Extract the [X, Y] coordinate from the center of the cell holding the provided text.  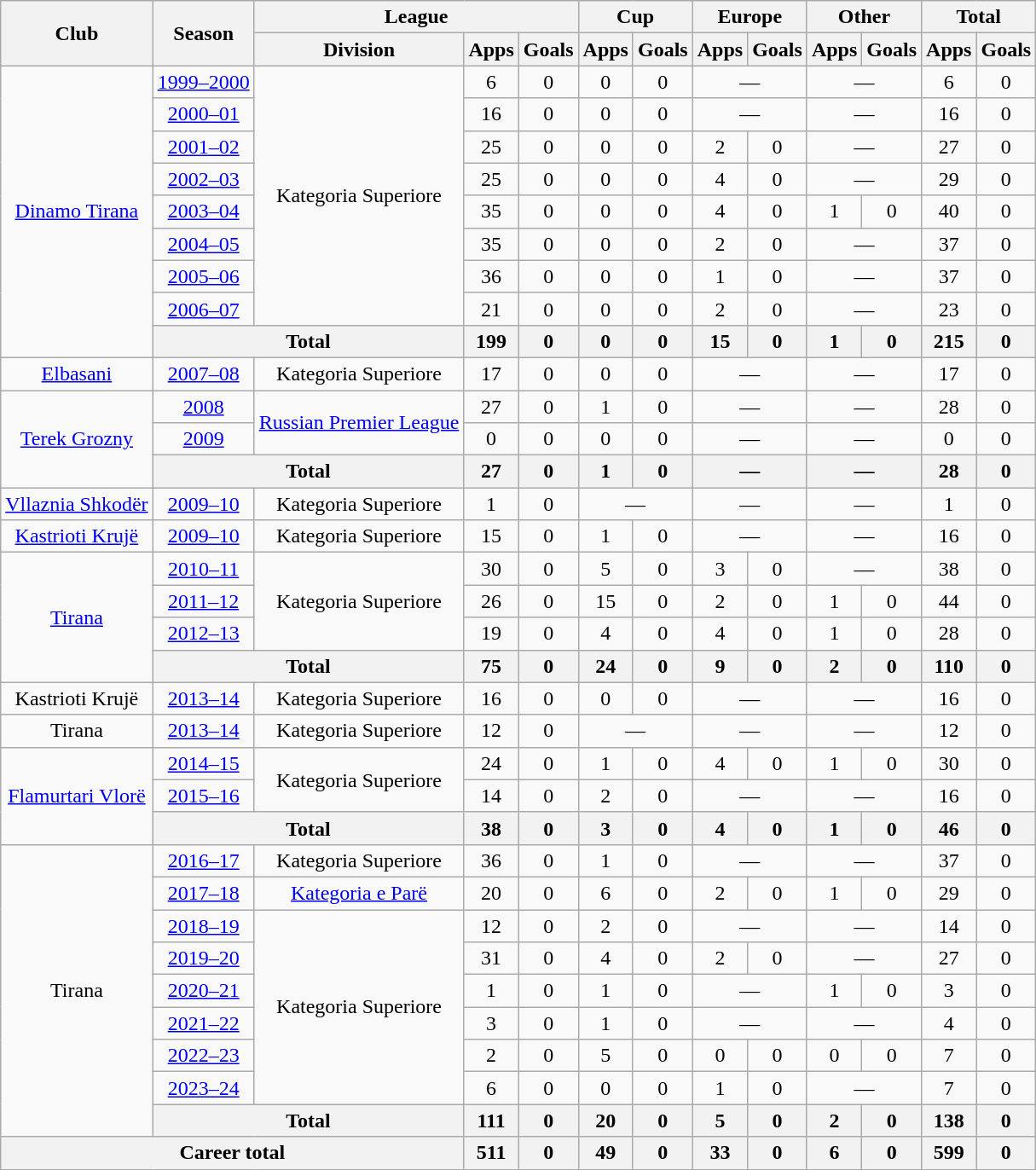
Division [359, 49]
2004–05 [203, 244]
111 [491, 1121]
2007–08 [203, 374]
League [416, 17]
Career total [232, 1153]
2017–18 [203, 893]
2005–06 [203, 276]
2010–11 [203, 569]
2001–02 [203, 147]
Terek Grozny [77, 439]
9 [720, 666]
599 [949, 1153]
1999–2000 [203, 82]
2020–21 [203, 991]
23 [949, 309]
31 [491, 959]
19 [491, 634]
Russian Premier League [359, 423]
Dinamo Tirana [77, 211]
26 [491, 601]
199 [491, 341]
110 [949, 666]
Season [203, 33]
2023–24 [203, 1088]
2008 [203, 407]
215 [949, 341]
Vllaznia Shkodër [77, 504]
21 [491, 309]
44 [949, 601]
33 [720, 1153]
2000–01 [203, 114]
2022–23 [203, 1056]
40 [949, 211]
46 [949, 828]
2006–07 [203, 309]
2009 [203, 439]
2018–19 [203, 925]
2011–12 [203, 601]
Europe [750, 17]
Other [864, 17]
2002–03 [203, 179]
2019–20 [203, 959]
Flamurtari Vlorë [77, 796]
49 [605, 1153]
2014–15 [203, 763]
Cup [635, 17]
75 [491, 666]
138 [949, 1121]
Club [77, 33]
Kategoria e Parë [359, 893]
Elbasani [77, 374]
2021–22 [203, 1023]
2015–16 [203, 796]
2016–17 [203, 860]
2012–13 [203, 634]
2003–04 [203, 211]
511 [491, 1153]
